Output the (x, y) coordinate of the center of the cell containing the given text.  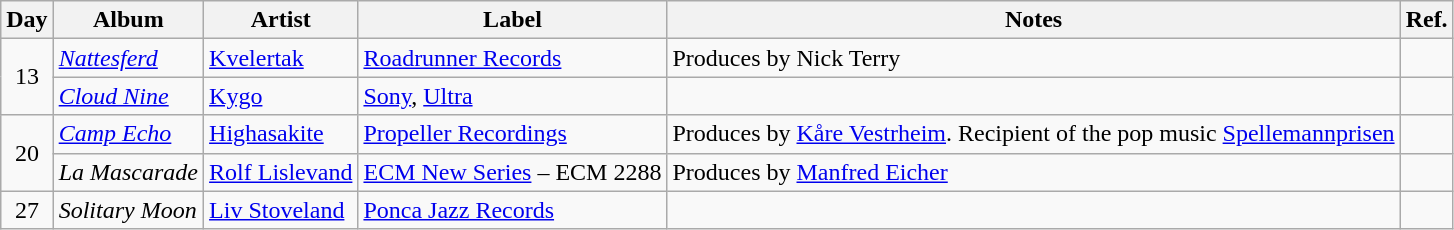
13 (27, 77)
Rolf Lislevand (281, 172)
Produces by Manfred Eicher (1034, 172)
Highasakite (281, 134)
Camp Echo (128, 134)
27 (27, 210)
Liv Stoveland (281, 210)
Day (27, 20)
Solitary Moon (128, 210)
Produces by Nick Terry (1034, 58)
Roadrunner Records (512, 58)
Kvelertak (281, 58)
Sony, Ultra (512, 96)
Propeller Recordings (512, 134)
Notes (1034, 20)
20 (27, 153)
Kygo (281, 96)
Label (512, 20)
Ponca Jazz Records (512, 210)
Artist (281, 20)
ECM New Series – ECM 2288 (512, 172)
La Mascarade (128, 172)
Produces by Kåre Vestrheim. Recipient of the pop music Spellemannprisen (1034, 134)
Ref. (1426, 20)
Nattesferd (128, 58)
Album (128, 20)
Cloud Nine (128, 96)
